For the text-containing cell, return its midpoint in [X, Y] coordinate format. 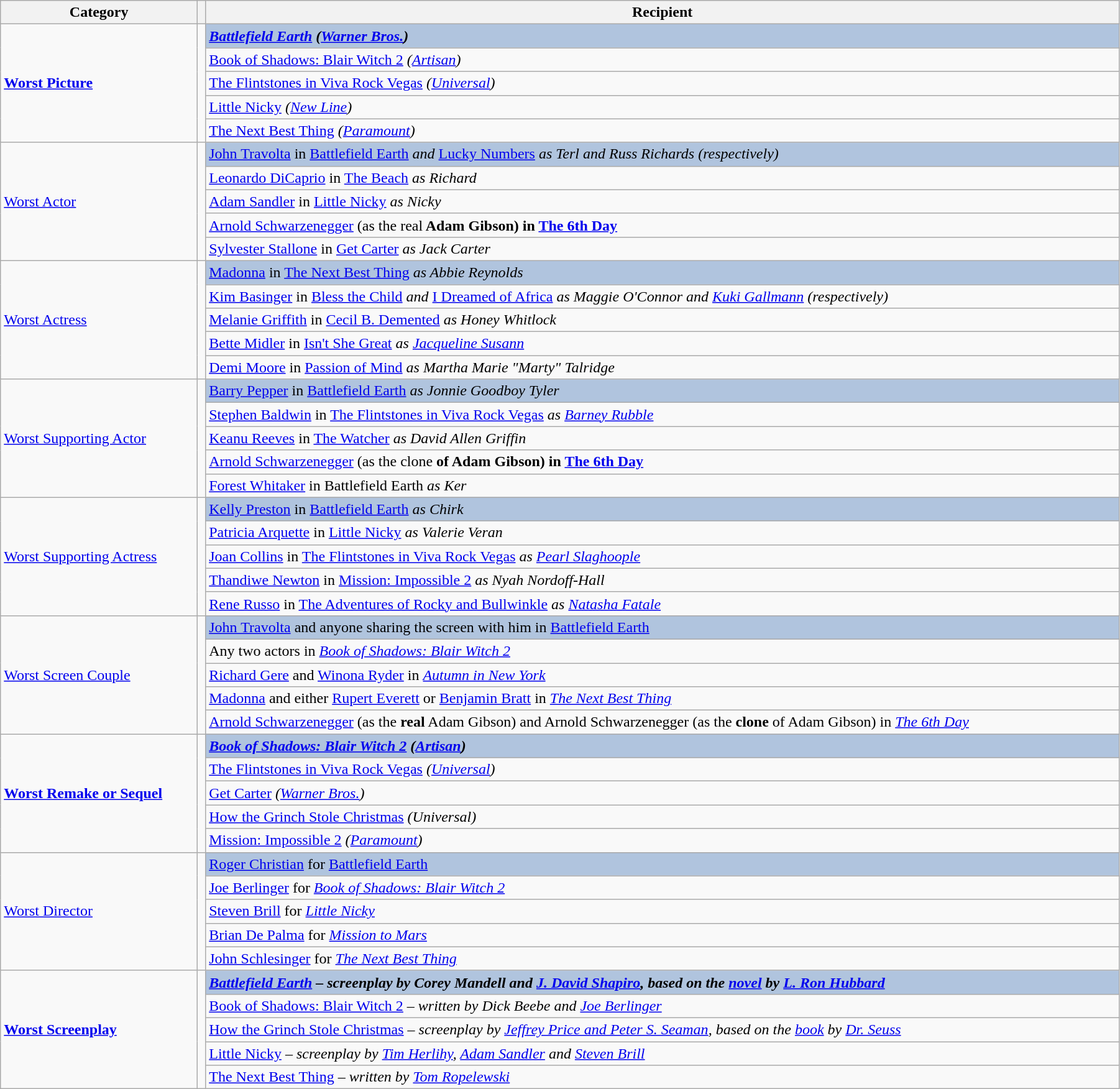
Kim Basinger in Bless the Child and I Dreamed of Africa as Maggie O'Connor and Kuki Gallmann (respectively) [663, 296]
Any two actors in Book of Shadows: Blair Witch 2 [663, 651]
Battlefield Earth – screenplay by Corey Mandell and J. David Shapiro, based on the novel by L. Ron Hubbard [663, 982]
Little Nicky – screenplay by Tim Herlihy, Adam Sandler and Steven Brill [663, 1054]
Category [99, 12]
John Travolta and anyone sharing the screen with him in Battlefield Earth [663, 627]
The Next Best Thing (Paramount) [663, 131]
Keanu Reeves in The Watcher as David Allen Griffin [663, 438]
Recipient [663, 12]
Kelly Preston in Battlefield Earth as Chirk [663, 509]
Barry Pepper in Battlefield Earth as Jonnie Goodboy Tyler [663, 391]
Stephen Baldwin in The Flintstones in Viva Rock Vegas as Barney Rubble [663, 415]
Leonardo DiCaprio in The Beach as Richard [663, 178]
Forest Whitaker in Battlefield Earth as Ker [663, 485]
Book of Shadows: Blair Witch 2 – written by Dick Beebe and Joe Berlinger [663, 1006]
Rene Russo in The Adventures of Rocky and Bullwinkle as Natasha Fatale [663, 604]
Worst Screen Couple [99, 674]
Sylvester Stallone in Get Carter as Jack Carter [663, 249]
Joan Collins in The Flintstones in Viva Rock Vegas as Pearl Slaghoople [663, 556]
Arnold Schwarzenegger (as the real Adam Gibson) and Arnold Schwarzenegger (as the clone of Adam Gibson) in The 6th Day [663, 722]
Worst Supporting Actress [99, 556]
Worst Actress [99, 319]
Roger Christian for Battlefield Earth [663, 864]
Demi Moore in Passion of Mind as Martha Marie "Marty" Talridge [663, 367]
Madonna in The Next Best Thing as Abbie Reynolds [663, 272]
Arnold Schwarzenegger (as the clone of Adam Gibson) in The 6th Day [663, 462]
John Schlesinger for The Next Best Thing [663, 958]
Melanie Griffith in Cecil B. Demented as Honey Whitlock [663, 320]
Worst Picture [99, 83]
Battlefield Earth (Warner Bros.) [663, 36]
The Next Best Thing – written by Tom Ropelewski [663, 1077]
How the Grinch Stole Christmas – screenplay by Jeffrey Price and Peter S. Seaman, based on the book by Dr. Seuss [663, 1029]
Bette Midler in Isn't She Great as Jacqueline Susann [663, 344]
Patricia Arquette in Little Nicky as Valerie Veran [663, 533]
Thandiwe Newton in Mission: Impossible 2 as Nyah Nordoff-Hall [663, 580]
Steven Brill for Little Nicky [663, 911]
Brian De Palma for Mission to Mars [663, 935]
John Travolta in Battlefield Earth and Lucky Numbers as Terl and Russ Richards (respectively) [663, 154]
Worst Screenplay [99, 1029]
Madonna and either Rupert Everett or Benjamin Bratt in The Next Best Thing [663, 699]
Worst Supporting Actor [99, 438]
Worst Actor [99, 201]
How the Grinch Stole Christmas (Universal) [663, 817]
Richard Gere and Winona Ryder in Autumn in New York [663, 674]
Adam Sandler in Little Nicky as Nicky [663, 201]
Joe Berlinger for Book of Shadows: Blair Witch 2 [663, 888]
Get Carter (Warner Bros.) [663, 793]
Arnold Schwarzenegger (as the real Adam Gibson) in The 6th Day [663, 225]
Worst Director [99, 911]
Mission: Impossible 2 (Paramount) [663, 840]
Little Nicky (New Line) [663, 107]
Worst Remake or Sequel [99, 793]
